Determine the [X, Y] coordinate at the center of the cell enclosing the given text.  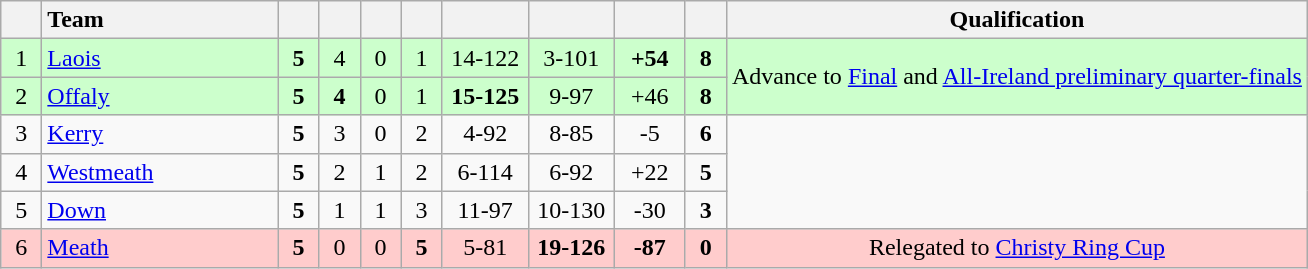
6-114 [485, 172]
+54 [650, 58]
11-97 [485, 210]
-5 [650, 134]
Down [160, 210]
5-81 [485, 248]
8-85 [571, 134]
Laois [160, 58]
19-126 [571, 248]
-30 [650, 210]
Team [160, 20]
Advance to Final and All-Ireland preliminary quarter-finals [1016, 77]
Kerry [160, 134]
4-92 [485, 134]
Relegated to Christy Ring Cup [1016, 248]
+22 [650, 172]
Offaly [160, 96]
Meath [160, 248]
10-130 [571, 210]
15-125 [485, 96]
+46 [650, 96]
6-92 [571, 172]
14-122 [485, 58]
Qualification [1016, 20]
3-101 [571, 58]
-87 [650, 248]
9-97 [571, 96]
Westmeath [160, 172]
